Return the (X, Y) coordinate for the center point of the cell that contains the specified text.  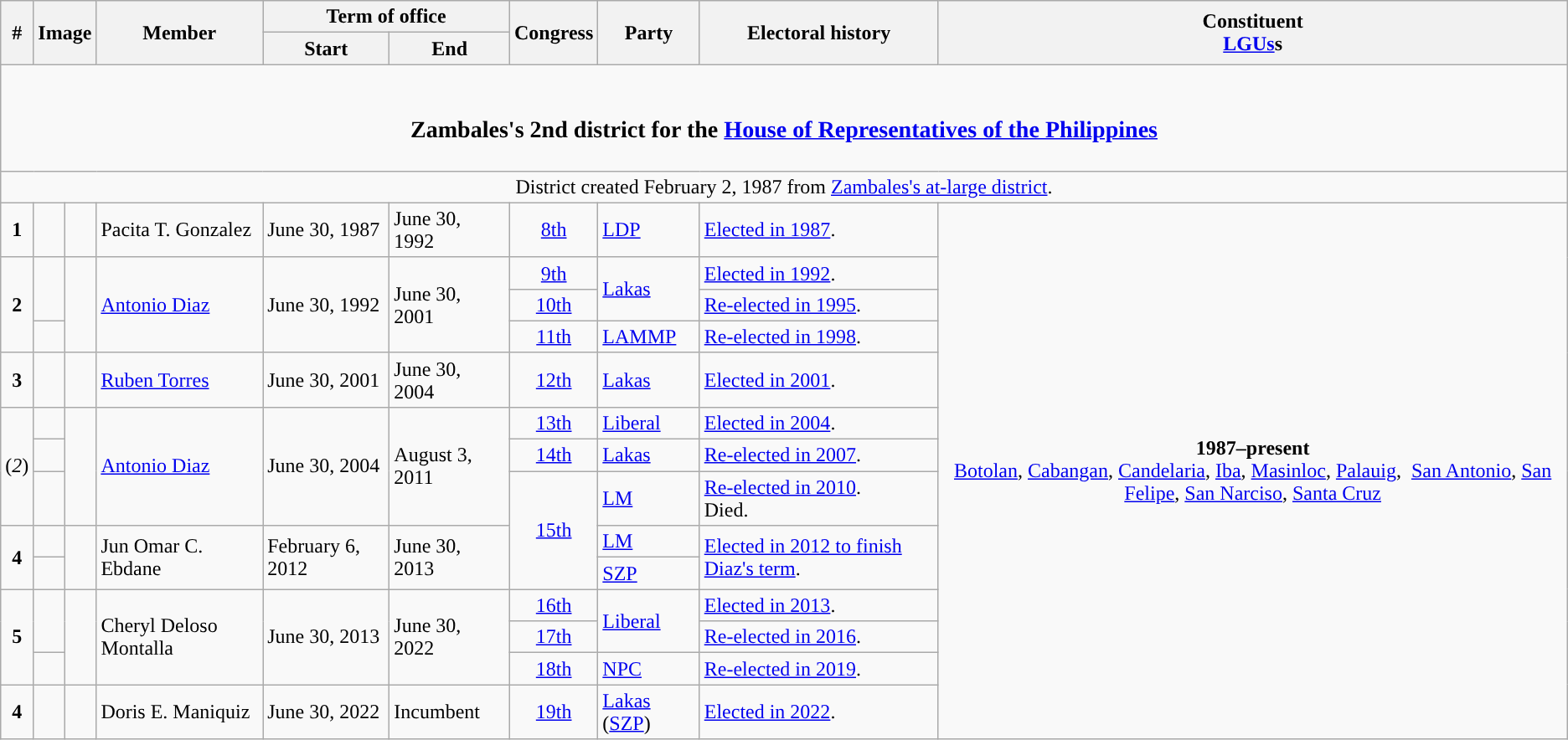
Re-elected in 2016. (819, 637)
10th (554, 305)
Ruben Torres (179, 380)
LAMMP (648, 337)
Congress (554, 33)
Elected in 2004. (819, 423)
Elected in 2001. (819, 380)
15th (554, 531)
August 3, 2011 (450, 465)
8th (554, 229)
9th (554, 273)
12th (554, 380)
19th (554, 712)
5 (17, 637)
11th (554, 337)
Elected in 2012 to finish Diaz's term. (819, 558)
Pacita T. Gonzalez (179, 229)
Re-elected in 1998. (819, 337)
1 (17, 229)
Incumbent (450, 712)
3 (17, 380)
Term of office (387, 17)
18th (554, 669)
LDP (648, 229)
Re-elected in 2010.Died. (819, 499)
13th (554, 423)
District created February 2, 1987 from Zambales's at-large district. (784, 187)
Jun Omar C. Ebdane (179, 558)
ConstituentLGUss (1253, 33)
16th (554, 605)
Zambales's 2nd district for the House of Representatives of the Philippines (784, 117)
Image (65, 33)
February 6, 2012 (327, 558)
14th (554, 455)
End (450, 49)
Elected in 2013. (819, 605)
SZP (648, 573)
(2) (17, 465)
Doris E. Maniquiz (179, 712)
# (17, 33)
Re-elected in 1995. (819, 305)
17th (554, 637)
2 (17, 305)
Electoral history (819, 33)
Re-elected in 2007. (819, 455)
Elected in 1992. (819, 273)
Cheryl Deloso Montalla (179, 637)
Member (179, 33)
Elected in 2022. (819, 712)
NPC (648, 669)
June 30, 1987 (327, 229)
Start (327, 49)
Party (648, 33)
1987–presentBotolan, Cabangan, Candelaria, Iba, Masinloc, Palauig, San Antonio, San Felipe, San Narciso, Santa Cruz (1253, 470)
Re-elected in 2019. (819, 669)
Elected in 1987. (819, 229)
Lakas (SZP) (648, 712)
